Scan for the cell matching the given text and deliver its [x, y] coordinate at center. 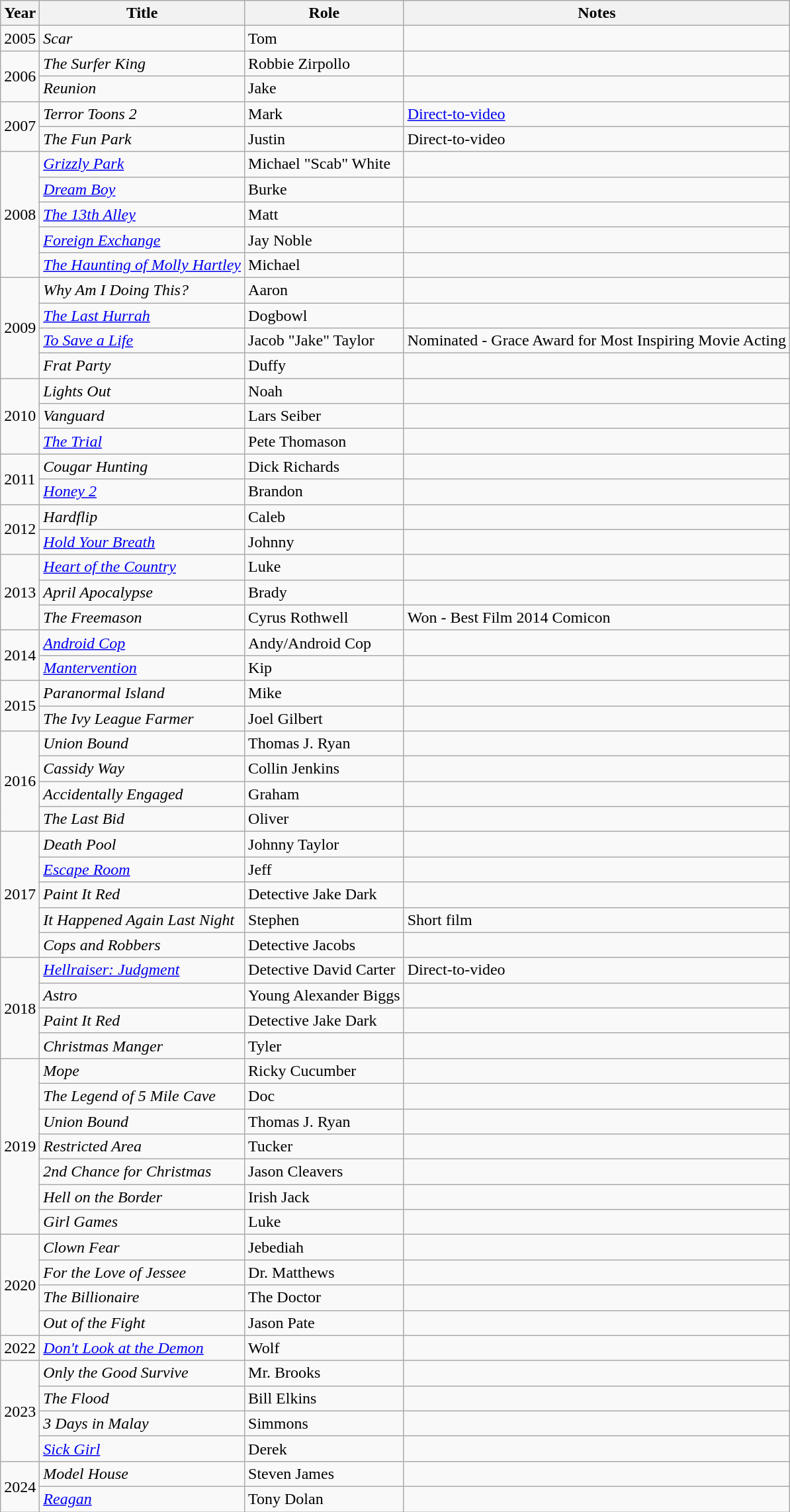
Matt [324, 214]
2014 [20, 655]
2010 [20, 416]
Bill Elkins [324, 1398]
Irish Jack [324, 1197]
Jacob "Jake" Taylor [324, 341]
2024 [20, 1486]
Won - Best Film 2014 Comicon [597, 617]
Hell on the Border [142, 1197]
Detective Jacobs [324, 945]
Paranormal Island [142, 693]
Dream Boy [142, 189]
Out of the Fight [142, 1323]
2015 [20, 705]
Hold Your Breath [142, 542]
The Last Hurrah [142, 316]
Ricky Cucumber [324, 1071]
Graham [324, 794]
Doc [324, 1096]
Model House [142, 1474]
Lars Seiber [324, 416]
Nominated - Grace Award for Most Inspiring Movie Acting [597, 341]
Reagan [142, 1499]
Dogbowl [324, 316]
Tucker [324, 1147]
Short film [597, 920]
Notes [597, 13]
2011 [20, 479]
Cougar Hunting [142, 467]
Dick Richards [324, 467]
Frat Party [142, 366]
Android Cop [142, 643]
Mantervention [142, 668]
2012 [20, 529]
Oliver [324, 819]
2017 [20, 895]
April Apocalypse [142, 592]
Tyler [324, 1045]
Don't Look at the Demon [142, 1348]
Duffy [324, 366]
2016 [20, 781]
2009 [20, 328]
The Fun Park [142, 139]
Clown Fear [142, 1247]
Pete Thomason [324, 441]
Lights Out [142, 391]
Year [20, 13]
Terror Toons 2 [142, 114]
2023 [20, 1411]
2005 [20, 38]
2008 [20, 214]
Collin Jenkins [324, 769]
Caleb [324, 517]
Only the Good Survive [142, 1373]
Jake [324, 89]
Justin [324, 139]
Hellraiser: Judgment [142, 970]
Role [324, 13]
Brady [324, 592]
The Surfer King [142, 64]
Mike [324, 693]
Mr. Brooks [324, 1373]
Johnny [324, 542]
Jay Noble [324, 240]
Mark [324, 114]
Hardflip [142, 517]
The Trial [142, 441]
2022 [20, 1348]
Vanguard [142, 416]
Sick Girl [142, 1448]
Cassidy Way [142, 769]
2007 [20, 126]
Astro [142, 995]
Heart of the Country [142, 567]
2013 [20, 592]
The Haunting of Molly Hartley [142, 265]
Johnny Taylor [324, 844]
Noah [324, 391]
Andy/Android Cop [324, 643]
The Ivy League Farmer [142, 718]
2nd Chance for Christmas [142, 1172]
The 13th Alley [142, 214]
Cops and Robbers [142, 945]
Tony Dolan [324, 1499]
Cyrus Rothwell [324, 617]
Aaron [324, 290]
Burke [324, 189]
Honey 2 [142, 492]
Christmas Manger [142, 1045]
Reunion [142, 89]
The Doctor [324, 1298]
Accidentally Engaged [142, 794]
Jeff [324, 869]
Kip [324, 668]
Stephen [324, 920]
2020 [20, 1285]
Girl Games [142, 1222]
Restricted Area [142, 1147]
2019 [20, 1146]
Grizzly Park [142, 164]
Derek [324, 1448]
The Legend of 5 Mile Cave [142, 1096]
Simmons [324, 1423]
Wolf [324, 1348]
Young Alexander Biggs [324, 995]
The Flood [142, 1398]
Why Am I Doing This? [142, 290]
To Save a Life [142, 341]
Jason Cleavers [324, 1172]
Jason Pate [324, 1323]
The Billionaire [142, 1298]
3 Days in Malay [142, 1423]
Tom [324, 38]
The Last Bid [142, 819]
For the Love of Jessee [142, 1272]
Robbie Zirpollo [324, 64]
Scar [142, 38]
Brandon [324, 492]
Michael [324, 265]
The Freemason [142, 617]
Joel Gilbert [324, 718]
Dr. Matthews [324, 1272]
Michael "Scab" White [324, 164]
Foreign Exchange [142, 240]
2006 [20, 76]
Escape Room [142, 869]
Death Pool [142, 844]
It Happened Again Last Night [142, 920]
Title [142, 13]
2018 [20, 1008]
Detective David Carter [324, 970]
Steven James [324, 1474]
Mope [142, 1071]
Jebediah [324, 1247]
